Find where the given text appears and provide that cell's center as [x, y] coordinate. 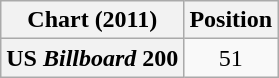
Chart (2011) [92, 20]
Position [231, 20]
US Billboard 200 [92, 58]
51 [231, 58]
